Identify which cell holds the provided text, then report its (X, Y) central coordinate. 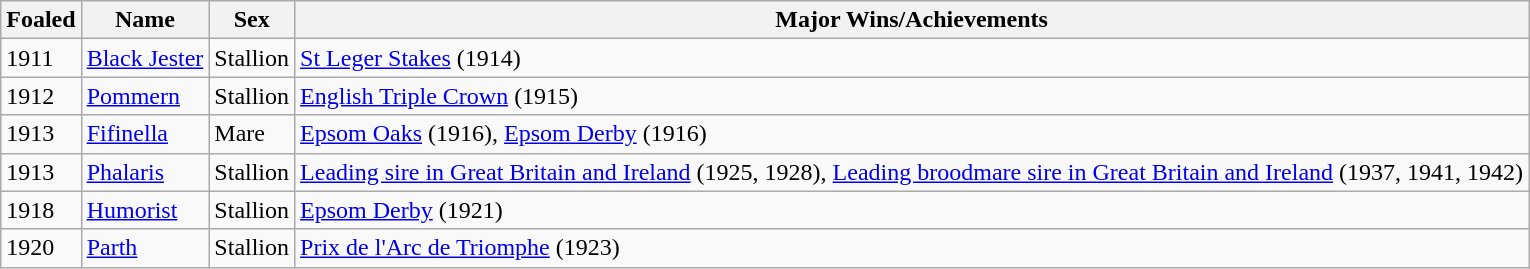
Pommern (145, 96)
Major Wins/Achievements (912, 20)
Name (145, 20)
1911 (41, 58)
1918 (41, 210)
Sex (252, 20)
Mare (252, 134)
English Triple Crown (1915) (912, 96)
1912 (41, 96)
Foaled (41, 20)
Humorist (145, 210)
Phalaris (145, 172)
Fifinella (145, 134)
Epsom Derby (1921) (912, 210)
Black Jester (145, 58)
Epsom Oaks (1916), Epsom Derby (1916) (912, 134)
1920 (41, 248)
St Leger Stakes (1914) (912, 58)
Prix de l'Arc de Triomphe (1923) (912, 248)
Leading sire in Great Britain and Ireland (1925, 1928), Leading broodmare sire in Great Britain and Ireland (1937, 1941, 1942) (912, 172)
Parth (145, 248)
